Search for the cell housing the specified text and yield its (X, Y) center coordinate. 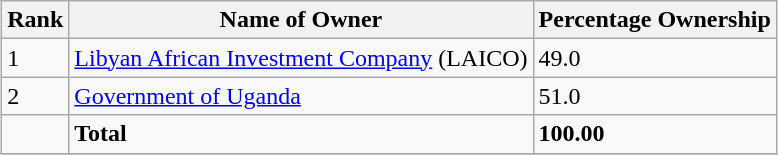
Percentage Ownership (654, 20)
100.00 (654, 134)
Libyan African Investment Company (LAICO) (301, 58)
Name of Owner (301, 20)
1 (36, 58)
Rank (36, 20)
2 (36, 96)
51.0 (654, 96)
49.0 (654, 58)
Government of Uganda (301, 96)
Total (301, 134)
